Capture the cell that displays the provided text and extract its (x, y) central coordinate. 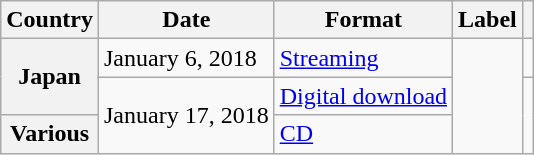
January 17, 2018 (186, 115)
Format (363, 20)
Various (50, 134)
CD (363, 134)
Digital download (363, 96)
Date (186, 20)
January 6, 2018 (186, 58)
Streaming (363, 58)
Label (488, 20)
Japan (50, 77)
Country (50, 20)
